Return the (x, y) coordinate for the center point of the cell that contains the specified text.  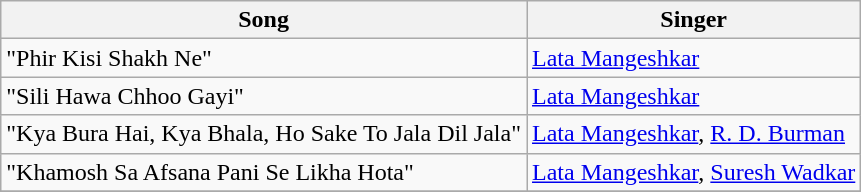
Lata Mangeshkar, Suresh Wadkar (693, 172)
"Phir Kisi Shakh Ne" (264, 58)
Lata Mangeshkar, R. D. Burman (693, 134)
"Sili Hawa Chhoo Gayi" (264, 96)
"Kya Bura Hai, Kya Bhala, Ho Sake To Jala Dil Jala" (264, 134)
Singer (693, 20)
Song (264, 20)
"Khamosh Sa Afsana Pani Se Likha Hota" (264, 172)
